For the text-containing cell, return its midpoint in (x, y) coordinate format. 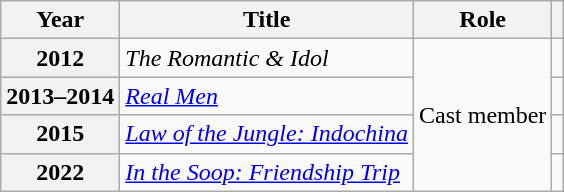
Year (60, 20)
Role (483, 20)
In the Soop: Friendship Trip (267, 172)
2012 (60, 58)
Title (267, 20)
Law of the Jungle: Indochina (267, 134)
2013–2014 (60, 96)
Real Men (267, 96)
2015 (60, 134)
The Romantic & Idol (267, 58)
Cast member (483, 115)
2022 (60, 172)
